From the cell containing the given text, extract its center point as (x, y) coordinate. 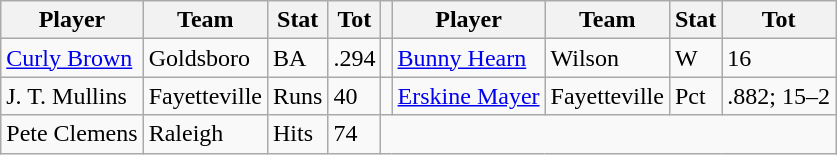
Raleigh (205, 134)
.882; 15–2 (779, 96)
74 (354, 134)
Pct (695, 96)
40 (354, 96)
Pete Clemens (72, 134)
Bunny Hearn (468, 58)
Wilson (607, 58)
Erskine Mayer (468, 96)
BA (297, 58)
W (695, 58)
Goldsboro (205, 58)
Curly Brown (72, 58)
16 (779, 58)
Runs (297, 96)
Hits (297, 134)
J. T. Mullins (72, 96)
.294 (354, 58)
